Provide the (X, Y) coordinate of the cell's center where the given text is located.  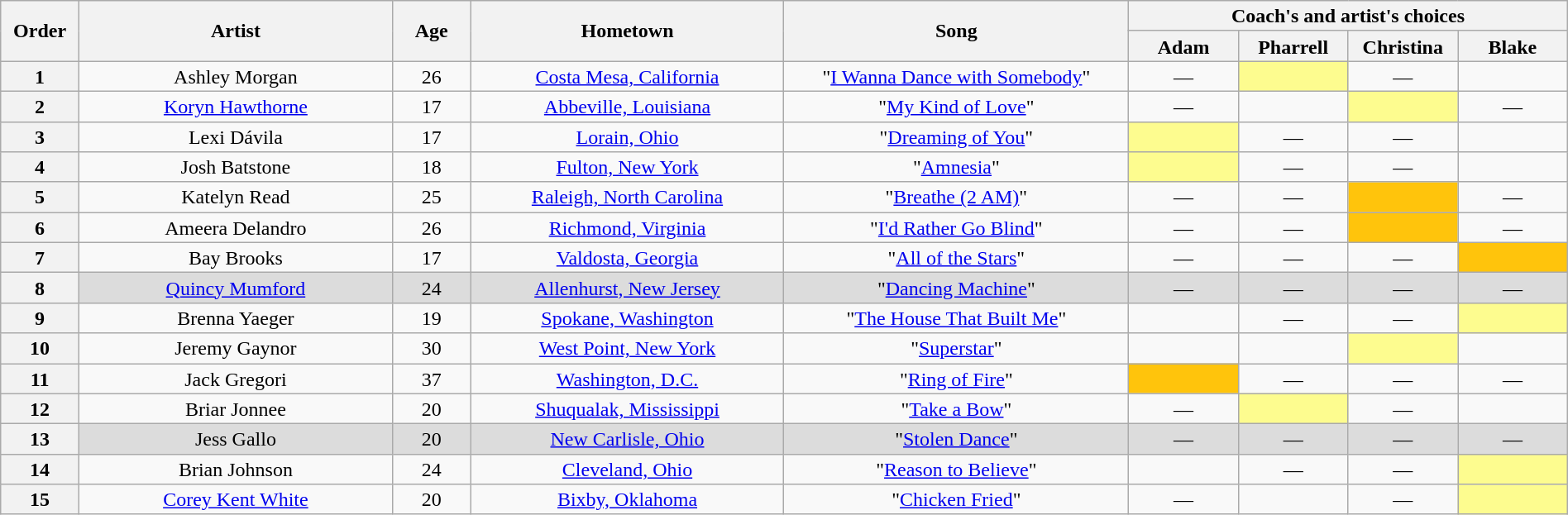
Abbeville, Louisiana (627, 106)
Koryn Hawthorne (235, 106)
Josh Batstone (235, 167)
"I'd Rather Go Blind" (956, 228)
37 (432, 379)
"Chicken Fried" (956, 499)
Valdosta, Georgia (627, 258)
8 (40, 288)
Shuqualak, Mississippi (627, 408)
15 (40, 499)
12 (40, 408)
Allenhurst, New Jersey (627, 288)
"The House That Built Me" (956, 317)
Costa Mesa, California (627, 76)
Lorain, Ohio (627, 137)
30 (432, 349)
Spokane, Washington (627, 317)
"Reason to Believe" (956, 470)
Ameera Delandro (235, 228)
Blake (1513, 46)
5 (40, 197)
14 (40, 470)
Jeremy Gaynor (235, 349)
18 (432, 167)
3 (40, 137)
Bay Brooks (235, 258)
West Point, New York (627, 349)
Artist (235, 31)
Quincy Mumford (235, 288)
9 (40, 317)
Richmond, Virginia (627, 228)
1 (40, 76)
10 (40, 349)
Bixby, Oklahoma (627, 499)
Katelyn Read (235, 197)
19 (432, 317)
Washington, D.C. (627, 379)
Pharrell (1293, 46)
25 (432, 197)
7 (40, 258)
Brian Johnson (235, 470)
"Stolen Dance" (956, 440)
4 (40, 167)
"Dreaming of You" (956, 137)
Coach's and artist's choices (1348, 17)
Fulton, New York (627, 167)
Raleigh, North Carolina (627, 197)
New Carlisle, Ohio (627, 440)
"I Wanna Dance with Somebody" (956, 76)
"Dancing Machine" (956, 288)
11 (40, 379)
Brenna Yaeger (235, 317)
Lexi Dávila (235, 137)
"Take a Bow" (956, 408)
13 (40, 440)
"My Kind of Love" (956, 106)
2 (40, 106)
Christina (1403, 46)
"Amnesia" (956, 167)
Ashley Morgan (235, 76)
6 (40, 228)
"All of the Stars" (956, 258)
Adam (1184, 46)
Song (956, 31)
Briar Jonnee (235, 408)
Hometown (627, 31)
Order (40, 31)
Corey Kent White (235, 499)
"Breathe (2 AM)" (956, 197)
Cleveland, Ohio (627, 470)
"Ring of Fire" (956, 379)
"Superstar" (956, 349)
Jack Gregori (235, 379)
Jess Gallo (235, 440)
Age (432, 31)
